Scan for the cell matching the given text and deliver its (x, y) coordinate at center. 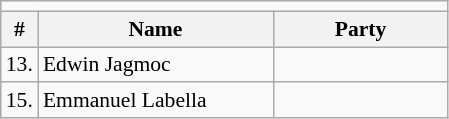
Party (360, 29)
Emmanuel Labella (156, 101)
# (20, 29)
15. (20, 101)
Edwin Jagmoc (156, 65)
13. (20, 65)
Name (156, 29)
